Return the (x, y) coordinate for the center point of the cell that contains the specified text.  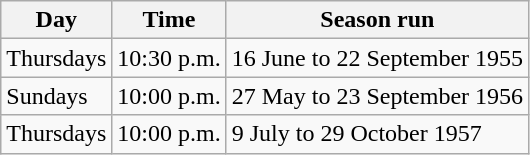
Time (169, 20)
Sundays (56, 96)
Day (56, 20)
9 July to 29 October 1957 (377, 134)
27 May to 23 September 1956 (377, 96)
10:30 p.m. (169, 58)
Season run (377, 20)
16 June to 22 September 1955 (377, 58)
